Find where the given text appears and provide that cell's center as [x, y] coordinate. 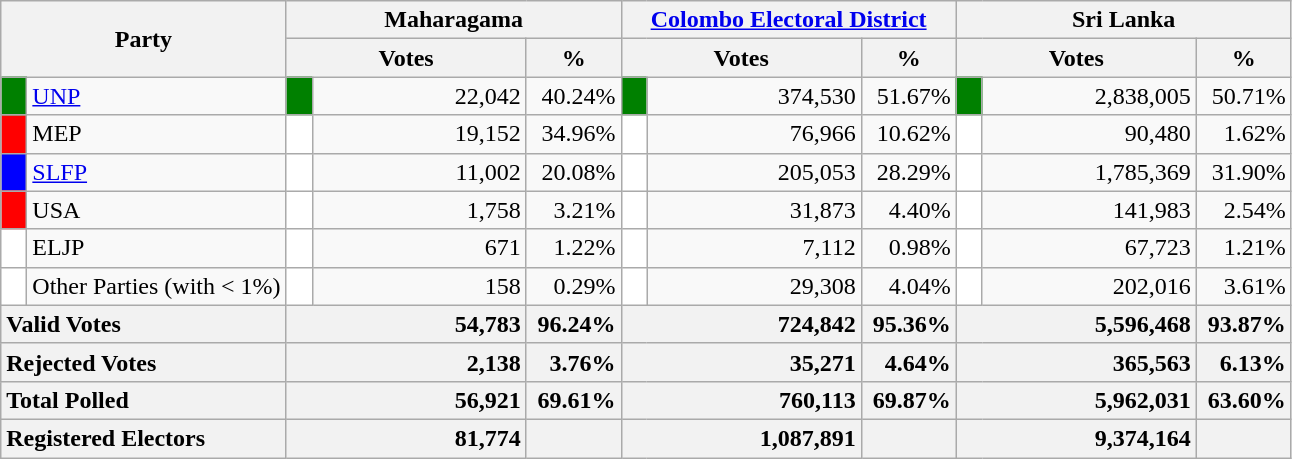
95.36% [908, 324]
UNP [156, 96]
2,838,005 [1089, 96]
31.90% [1244, 172]
0.29% [574, 286]
7,112 [754, 248]
USA [156, 210]
Colombo Electoral District [788, 20]
76,966 [754, 134]
29,308 [754, 286]
ELJP [156, 248]
Valid Votes [144, 324]
760,113 [741, 400]
69.61% [574, 400]
202,016 [1089, 286]
6.13% [1244, 362]
1,785,369 [1089, 172]
3.61% [1244, 286]
1,087,891 [741, 438]
2,138 [406, 362]
56,921 [406, 400]
671 [419, 248]
28.29% [908, 172]
1.21% [1244, 248]
4.04% [908, 286]
93.87% [1244, 324]
MEP [156, 134]
Total Polled [144, 400]
11,002 [419, 172]
0.98% [908, 248]
9,374,164 [1076, 438]
Rejected Votes [144, 362]
1,758 [419, 210]
SLFP [156, 172]
3.21% [574, 210]
63.60% [1244, 400]
4.40% [908, 210]
158 [419, 286]
141,983 [1089, 210]
Other Parties (with < 1%) [156, 286]
35,271 [741, 362]
69.87% [908, 400]
4.64% [908, 362]
374,530 [754, 96]
90,480 [1089, 134]
Party [144, 39]
22,042 [419, 96]
51.67% [908, 96]
205,053 [754, 172]
54,783 [406, 324]
96.24% [574, 324]
20.08% [574, 172]
5,596,468 [1076, 324]
Registered Electors [144, 438]
31,873 [754, 210]
3.76% [574, 362]
67,723 [1089, 248]
81,774 [406, 438]
5,962,031 [1076, 400]
50.71% [1244, 96]
1.22% [574, 248]
2.54% [1244, 210]
Maharagama [454, 20]
40.24% [574, 96]
19,152 [419, 134]
365,563 [1076, 362]
10.62% [908, 134]
1.62% [1244, 134]
34.96% [574, 134]
724,842 [741, 324]
Sri Lanka [1124, 20]
